Provide the [X, Y] coordinate of the cell's center where the given text is located.  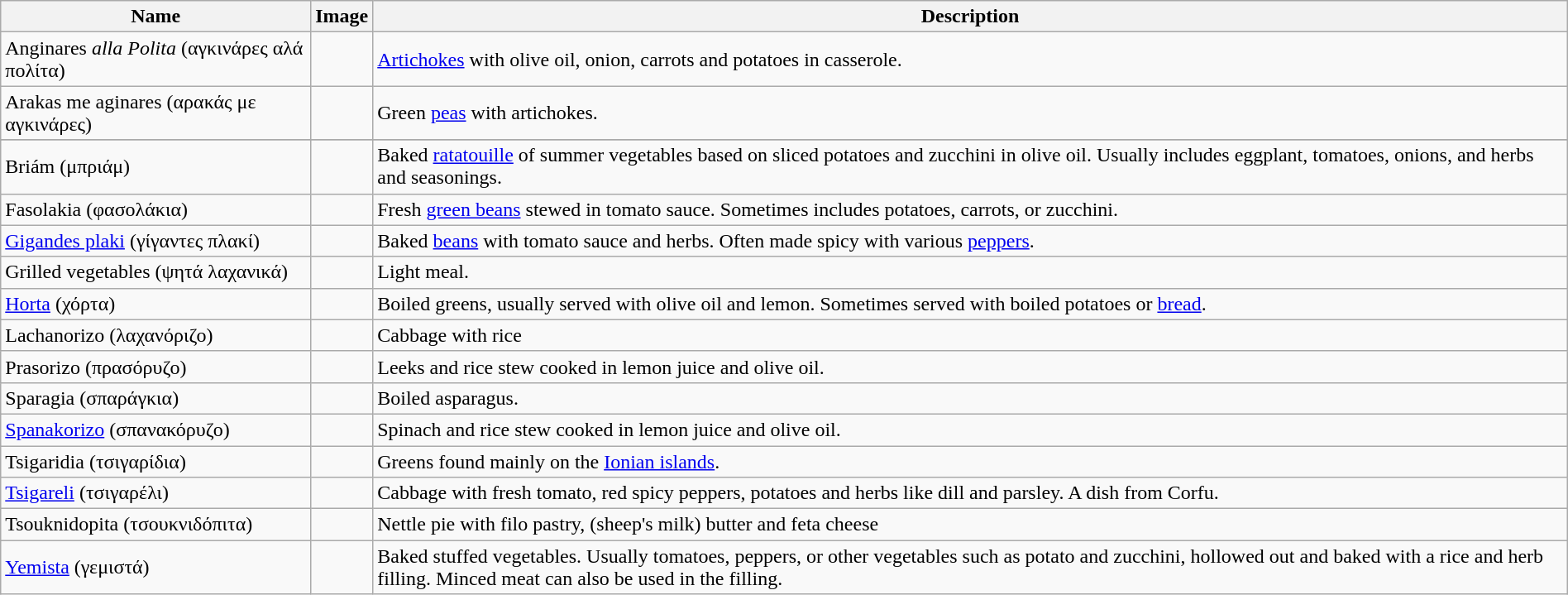
Lachanorizo (λαχανόριζο) [155, 335]
Description [971, 17]
Spanakorizo (σπανακόρυζο) [155, 429]
Arakas me aginares (αρακάς με αγκινάρες) [155, 113]
Anginares alla Polita (αγκινάρες αλά πολίτα) [155, 60]
Spinach and rice stew cooked in lemon juice and olive oil. [971, 429]
Boiled asparagus. [971, 398]
Artichokes with olive oil, onion, carrots and potatoes in casserole. [971, 60]
Sparagia (σπαράγκια) [155, 398]
Briám (μπριάμ) [155, 167]
Nettle pie with filo pastry, (sheep's milk) butter and feta cheese [971, 525]
Fresh green beans stewed in tomato sauce. Sometimes includes potatoes, carrots, or zucchini. [971, 209]
Horta (χόρτα) [155, 304]
Tsigaridia (τσιγαρίδια) [155, 461]
Grilled vegetables (ψητά λαχανικά) [155, 272]
Greens found mainly on the Ionian islands. [971, 461]
Gigandes plaki (γίγαντες πλακί) [155, 241]
Cabbage with fresh tomato, red spicy peppers, potatoes and herbs like dill and parsley. A dish from Corfu. [971, 493]
Prasorizo (πρασόρυζο) [155, 367]
Yemista (γεμιστά) [155, 568]
Cabbage with rice [971, 335]
Image [342, 17]
Tsouknidopita (τσουκνιδόπιτα) [155, 525]
Fasolakia (φασολάκια) [155, 209]
Baked beans with tomato sauce and herbs. Often made spicy with various peppers. [971, 241]
Leeks and rice stew cooked in lemon juice and olive oil. [971, 367]
Green peas with artichokes. [971, 113]
Tsigareli (τσιγαρέλι) [155, 493]
Boiled greens, usually served with olive oil and lemon. Sometimes served with boiled potatoes or bread. [971, 304]
Name [155, 17]
Light meal. [971, 272]
